From the cell containing the given text, extract its center point as (X, Y) coordinate. 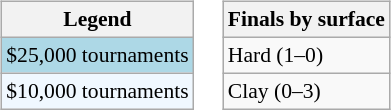
$25,000 tournaments (97, 55)
$10,000 tournaments (97, 91)
Hard (1–0) (306, 55)
Clay (0–3) (306, 91)
Legend (97, 20)
Finals by surface (306, 20)
